Identify which cell holds the provided text, then report its (x, y) central coordinate. 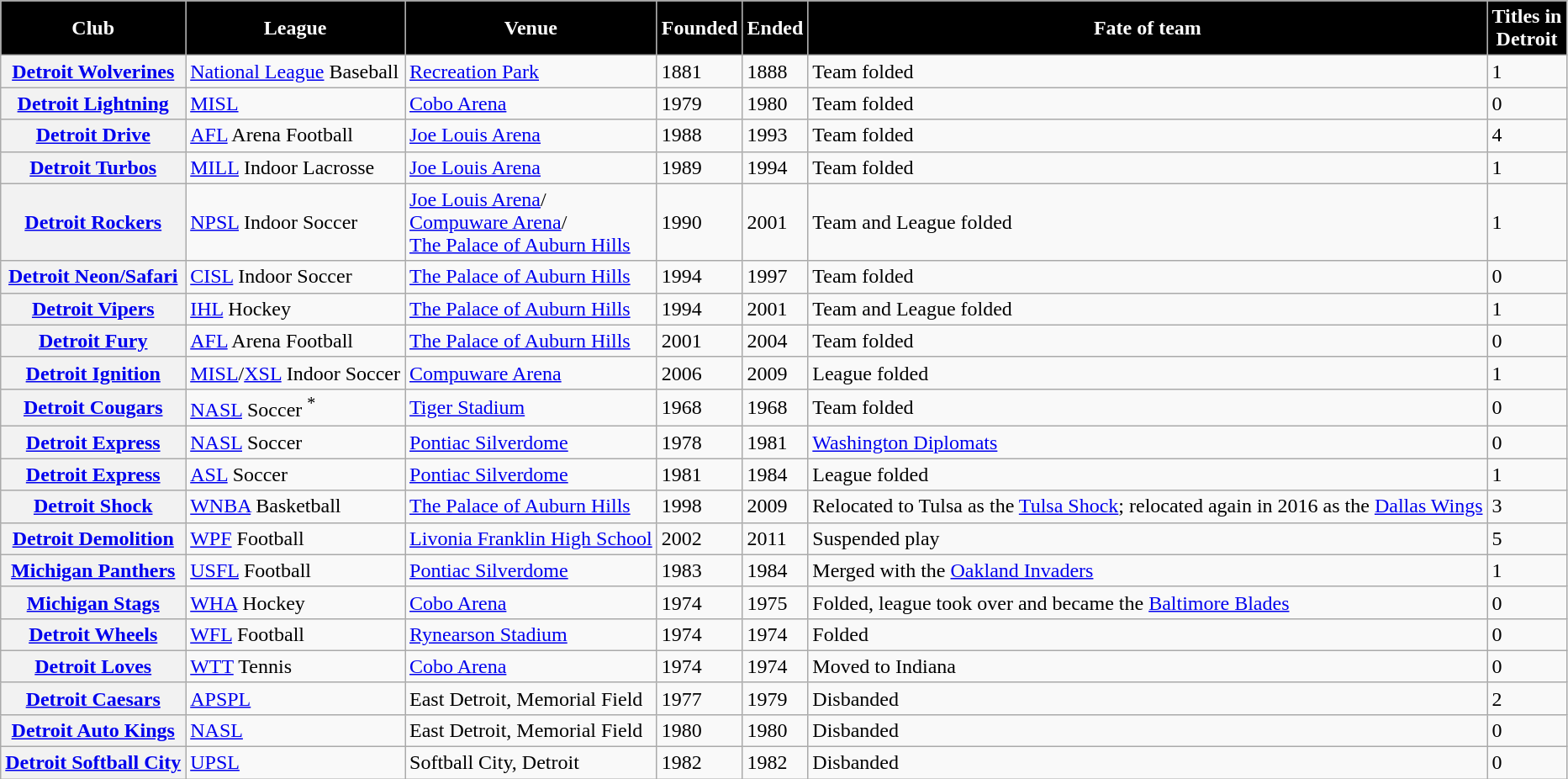
WPF Football (296, 538)
Folded, league took over and became the Baltimore Blades (1148, 602)
CISL Indoor Soccer (296, 277)
WHA Hockey (296, 602)
WFL Football (296, 634)
1988 (700, 135)
1993 (775, 135)
Folded (1148, 634)
Softball City, Detroit (531, 763)
1978 (700, 442)
NASL (296, 730)
WTT Tennis (296, 666)
Detroit Wolverines (93, 72)
1998 (700, 506)
Joe Louis Arena/Compuware Arena/The Palace of Auburn Hills (531, 222)
1997 (775, 277)
MISL (296, 103)
1881 (700, 72)
4 (1527, 135)
League (296, 29)
Detroit Loves (93, 666)
Relocated to Tulsa as the Tulsa Shock; relocated again in 2016 as the Dallas Wings (1148, 506)
Detroit Neon/Safari (93, 277)
Tiger Stadium (531, 407)
MISL/XSL Indoor Soccer (296, 373)
Detroit Demolition (93, 538)
Detroit Shock (93, 506)
Suspended play (1148, 538)
Detroit Wheels (93, 634)
USFL Football (296, 570)
Detroit Rockers (93, 222)
Recreation Park (531, 72)
Rynearson Stadium (531, 634)
IHL Hockey (296, 309)
Detroit Caesars (93, 698)
Titles in Detroit (1527, 29)
UPSL (296, 763)
1888 (775, 72)
1975 (775, 602)
Compuware Arena (531, 373)
2004 (775, 341)
National League Baseball (296, 72)
Detroit Turbos (93, 167)
1990 (700, 222)
Merged with the Oakland Invaders (1148, 570)
Detroit Lightning (93, 103)
Detroit Fury (93, 341)
1989 (700, 167)
1977 (700, 698)
Michigan Stags (93, 602)
Detroit Vipers (93, 309)
ASL Soccer (296, 474)
Club (93, 29)
Detroit Cougars (93, 407)
Detroit Auto Kings (93, 730)
Founded (700, 29)
5 (1527, 538)
Michigan Panthers (93, 570)
Venue (531, 29)
APSPL (296, 698)
Washington Diplomats (1148, 442)
MILL Indoor Lacrosse (296, 167)
Detroit Ignition (93, 373)
2002 (700, 538)
NASL Soccer * (296, 407)
NPSL Indoor Soccer (296, 222)
NASL Soccer (296, 442)
Livonia Franklin High School (531, 538)
Detroit Drive (93, 135)
WNBA Basketball (296, 506)
2011 (775, 538)
2 (1527, 698)
Fate of team (1148, 29)
2006 (700, 373)
Moved to Indiana (1148, 666)
1983 (700, 570)
3 (1527, 506)
Detroit Softball City (93, 763)
Ended (775, 29)
